Provide the [X, Y] coordinate of the cell's center where the given text is located.  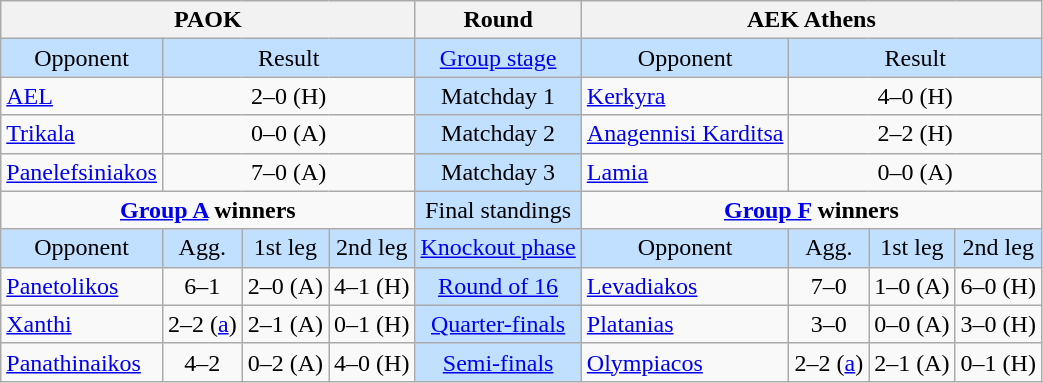
7–0 [829, 286]
Matchday 1 [498, 96]
Semi-finals [498, 362]
6–1 [202, 286]
Olympiacos [685, 362]
Knockout phase [498, 248]
2–0 (H) [288, 96]
Round [498, 20]
3–0 [829, 324]
Matchday 2 [498, 134]
Matchday 3 [498, 172]
AEL [82, 96]
AEK Athens [811, 20]
2–0 (A) [285, 286]
PAOK [208, 20]
Final standings [498, 210]
Group F winners [811, 210]
Quarter-finals [498, 324]
Platanias [685, 324]
Xanthi [82, 324]
Lamia [685, 172]
2–2 (H) [915, 134]
Panathinaikos [82, 362]
6–0 (H) [998, 286]
Group A winners [208, 210]
1–0 (A) [912, 286]
0–2 (A) [285, 362]
Group stage [498, 58]
Round of 16 [498, 286]
Anagennisi Karditsa [685, 134]
4–1 (H) [372, 286]
Panelefsiniakos [82, 172]
3–0 (H) [998, 324]
7–0 (A) [288, 172]
Panetolikos [82, 286]
Levadiakos [685, 286]
Kerkyra [685, 96]
4–2 [202, 362]
Trikala [82, 134]
